For the text-containing cell, return its midpoint in [X, Y] coordinate format. 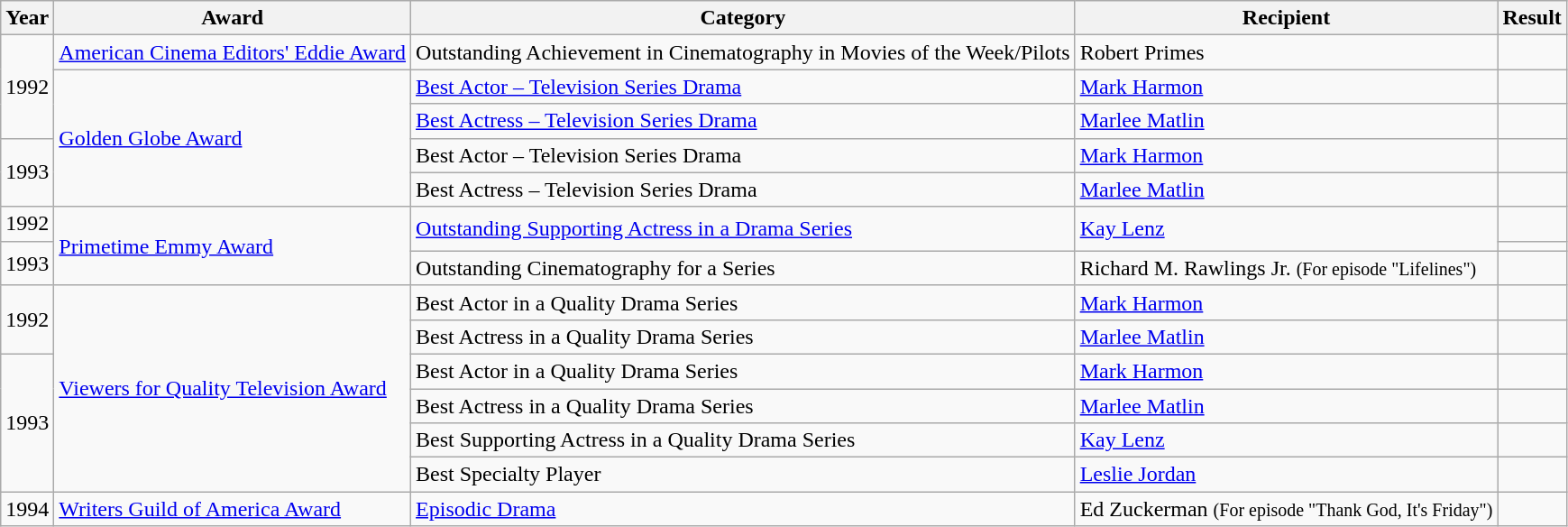
Category [743, 18]
American Cinema Editors' Eddie Award [233, 52]
Primetime Emmy Award [233, 245]
Best Specialty Player [743, 475]
Viewers for Quality Television Award [233, 388]
Recipient [1286, 18]
Episodic Drama [743, 509]
Best Supporting Actress in a Quality Drama Series [743, 440]
Leslie Jordan [1286, 475]
Richard M. Rawlings Jr. (For episode "Lifelines") [1286, 268]
1994 [27, 509]
Year [27, 18]
Ed Zuckerman (For episode "Thank God, It's Friday") [1286, 509]
Award [233, 18]
Result [1532, 18]
Robert Primes [1286, 52]
Writers Guild of America Award [233, 509]
Outstanding Supporting Actress in a Drama Series [743, 229]
Golden Globe Award [233, 138]
Outstanding Cinematography for a Series [743, 268]
Outstanding Achievement in Cinematography in Movies of the Week/Pilots [743, 52]
